Locate the cell with the specified text and output its (x, y) center coordinate. 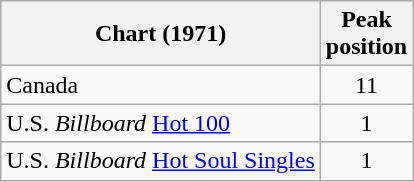
Peakposition (366, 34)
11 (366, 85)
U.S. Billboard Hot Soul Singles (161, 161)
Canada (161, 85)
Chart (1971) (161, 34)
U.S. Billboard Hot 100 (161, 123)
